Identify which cell holds the provided text, then report its [x, y] central coordinate. 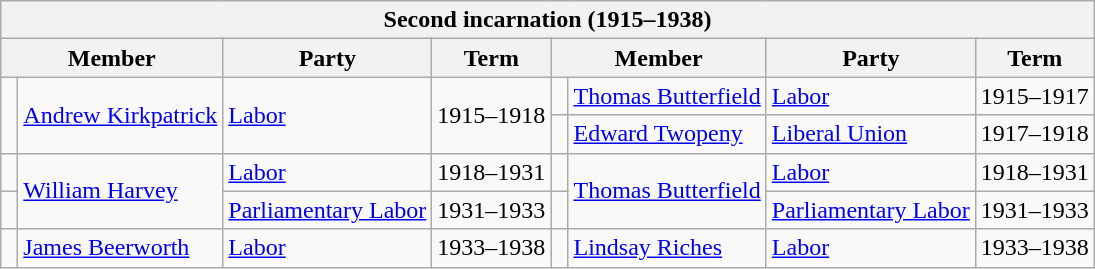
William Harvey [120, 191]
Andrew Kirkpatrick [120, 115]
Liberal Union [870, 134]
Second incarnation (1915–1938) [548, 20]
1915–1917 [1034, 96]
1917–1918 [1034, 134]
James Beerworth [120, 248]
1915–1918 [492, 115]
Edward Twopeny [667, 134]
Lindsay Riches [667, 248]
